Locate the cell with the specified text and output its (X, Y) center coordinate. 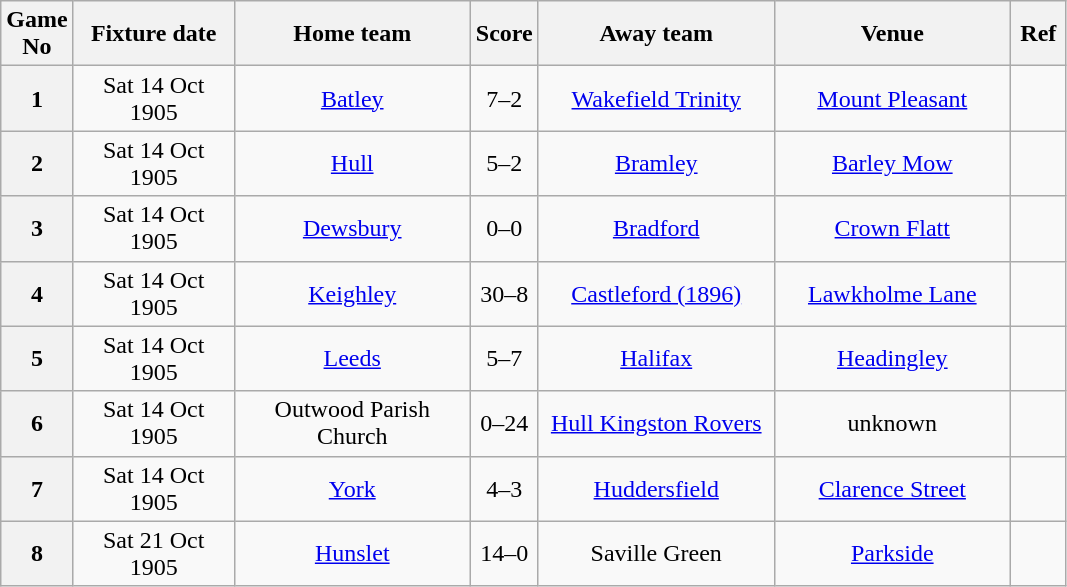
Outwood Parish Church (352, 424)
Wakefield Trinity (656, 98)
Barley Mow (892, 164)
Crown Flatt (892, 228)
York (352, 488)
Bramley (656, 164)
Game No (37, 34)
Keighley (352, 294)
0–24 (504, 424)
Ref (1038, 34)
30–8 (504, 294)
Batley (352, 98)
Venue (892, 34)
5 (37, 358)
Parkside (892, 554)
Lawkholme Lane (892, 294)
8 (37, 554)
1 (37, 98)
Huddersfield (656, 488)
Hunslet (352, 554)
7–2 (504, 98)
Mount Pleasant (892, 98)
Clarence Street (892, 488)
Halifax (656, 358)
Bradford (656, 228)
Away team (656, 34)
Fixture date (154, 34)
3 (37, 228)
6 (37, 424)
0–0 (504, 228)
Saville Green (656, 554)
Leeds (352, 358)
Dewsbury (352, 228)
Home team (352, 34)
2 (37, 164)
5–7 (504, 358)
14–0 (504, 554)
7 (37, 488)
Sat 21 Oct 1905 (154, 554)
Headingley (892, 358)
Castleford (1896) (656, 294)
5–2 (504, 164)
4–3 (504, 488)
Hull Kingston Rovers (656, 424)
unknown (892, 424)
Score (504, 34)
Hull (352, 164)
4 (37, 294)
